Locate the cell with the specified text and output its [x, y] center coordinate. 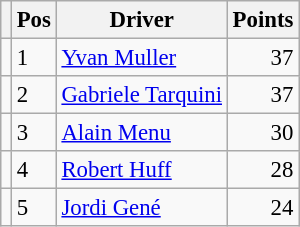
24 [262, 208]
1 [34, 58]
Alain Menu [142, 133]
Gabriele Tarquini [142, 95]
Points [262, 20]
Driver [142, 20]
30 [262, 133]
Pos [34, 20]
Robert Huff [142, 170]
3 [34, 133]
4 [34, 170]
5 [34, 208]
Jordi Gené [142, 208]
28 [262, 170]
2 [34, 95]
Yvan Muller [142, 58]
